Return the [x, y] coordinate for the center point of the cell that contains the specified text.  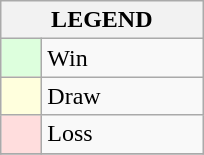
Draw [122, 96]
Win [122, 58]
Loss [122, 134]
LEGEND [102, 20]
